Detect which cell encompasses the target text, then output its (X, Y) center coordinate. 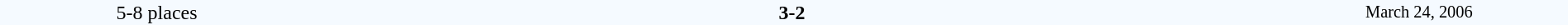
March 24, 2006 (1419, 12)
3-2 (791, 12)
5-8 places (157, 12)
